For the text-containing cell, return its midpoint in (x, y) coordinate format. 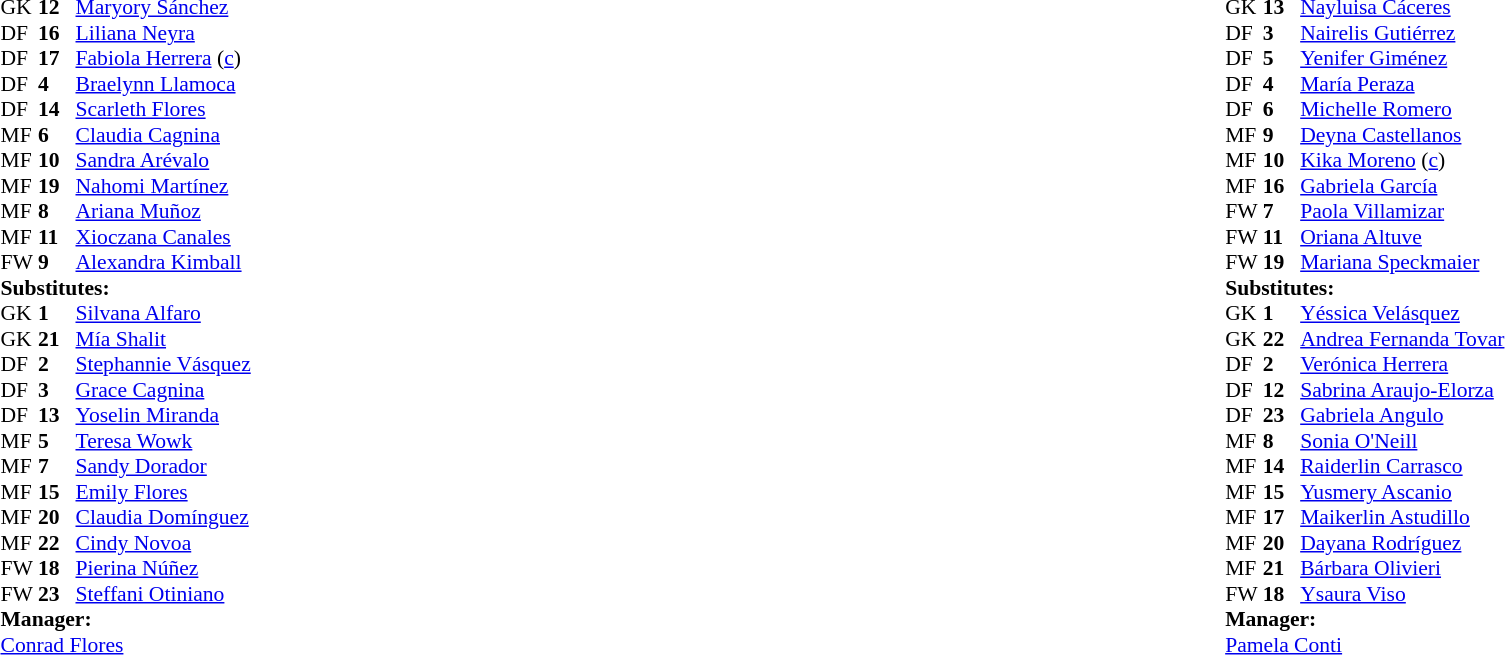
12 (1282, 390)
Gabriela García (1402, 186)
Claudia Cagnina (164, 135)
Teresa Wowk (164, 441)
Alexandra Kimball (164, 263)
Stephannie Vásquez (164, 365)
Gabriela Angulo (1402, 415)
Bárbara Olivieri (1402, 569)
Emily Flores (164, 492)
Grace Cagnina (164, 390)
Sonia O'Neill (1402, 441)
Maikerlin Astudillo (1402, 517)
Mariana Speckmaier (1402, 263)
Ariana Muñoz (164, 211)
Yenifer Giménez (1402, 59)
Pierina Núñez (164, 569)
13 (57, 415)
Silvana Alfaro (164, 313)
Paola Villamizar (1402, 211)
Oriana Altuve (1402, 237)
Kika Moreno (c) (1402, 161)
Scarleth Flores (164, 109)
Sandy Dorador (164, 467)
Mía Shalit (164, 339)
Liliana Neyra (164, 33)
Yéssica Velásquez (1402, 313)
Nairelis Gutiérrez (1402, 33)
Andrea Fernanda Tovar (1402, 339)
Yoselin Miranda (164, 415)
Fabiola Herrera (c) (164, 59)
Dayana Rodríguez (1402, 543)
Nahomi Martínez (164, 186)
Deyna Castellanos (1402, 135)
Braelynn Llamoca (164, 84)
Raiderlin Carrasco (1402, 467)
Sabrina Araujo-Elorza (1402, 390)
Steffani Otiniano (164, 594)
Cindy Novoa (164, 543)
Xioczana Canales (164, 237)
Michelle Romero (1402, 109)
Yusmery Ascanio (1402, 492)
María Peraza (1402, 84)
Sandra Arévalo (164, 161)
Ysaura Viso (1402, 594)
Claudia Domínguez (164, 517)
Verónica Herrera (1402, 365)
